For the text-containing cell, return its midpoint in (X, Y) coordinate format. 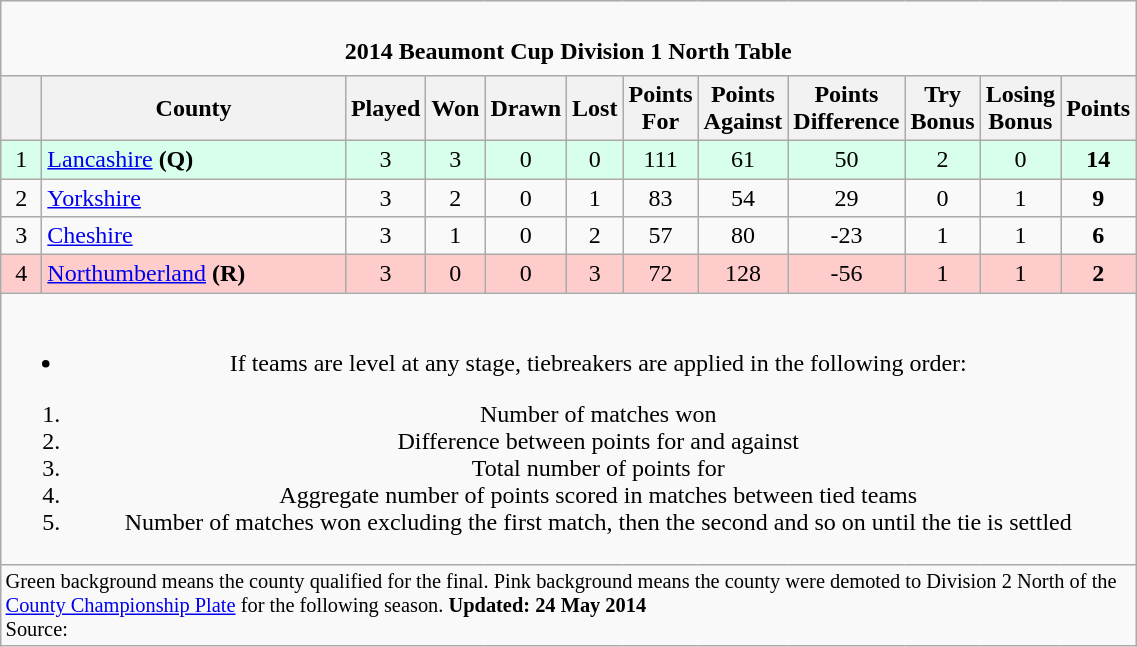
128 (743, 274)
Points For (660, 108)
Points Difference (846, 108)
County (194, 108)
Points Against (743, 108)
Northumberland (R) (194, 274)
Played (385, 108)
Won (456, 108)
61 (743, 159)
111 (660, 159)
Cheshire (194, 236)
Lost (595, 108)
54 (743, 197)
80 (743, 236)
29 (846, 197)
72 (660, 274)
-23 (846, 236)
57 (660, 236)
14 (1098, 159)
Lancashire (Q) (194, 159)
4 (22, 274)
Losing Bonus (1020, 108)
6 (1098, 236)
Try Bonus (942, 108)
9 (1098, 197)
83 (660, 197)
-56 (846, 274)
Yorkshire (194, 197)
Points (1098, 108)
Drawn (526, 108)
50 (846, 159)
